Detect which cell encompasses the target text, then output its [x, y] center coordinate. 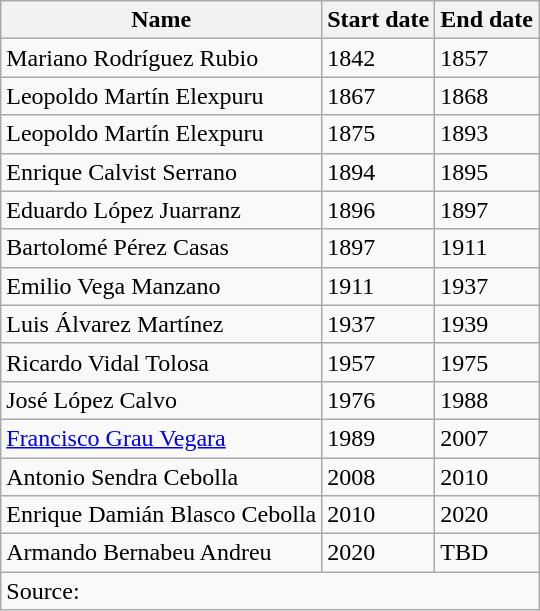
Francisco Grau Vegara [162, 438]
Start date [378, 20]
Enrique Damián Blasco Cebolla [162, 515]
1975 [487, 362]
1988 [487, 400]
Eduardo López Juarranz [162, 210]
1989 [378, 438]
1842 [378, 58]
1875 [378, 134]
1894 [378, 172]
Enrique Calvist Serrano [162, 172]
Ricardo Vidal Tolosa [162, 362]
End date [487, 20]
1939 [487, 324]
Emilio Vega Manzano [162, 286]
Bartolomé Pérez Casas [162, 248]
Antonio Sendra Cebolla [162, 477]
2007 [487, 438]
Luis Álvarez Martínez [162, 324]
1857 [487, 58]
Armando Bernabeu Andreu [162, 553]
1895 [487, 172]
1896 [378, 210]
2008 [378, 477]
1957 [378, 362]
1868 [487, 96]
TBD [487, 553]
José López Calvo [162, 400]
Name [162, 20]
Source: [270, 591]
1867 [378, 96]
1976 [378, 400]
Mariano Rodríguez Rubio [162, 58]
1893 [487, 134]
